Search for the cell housing the specified text and yield its (X, Y) center coordinate. 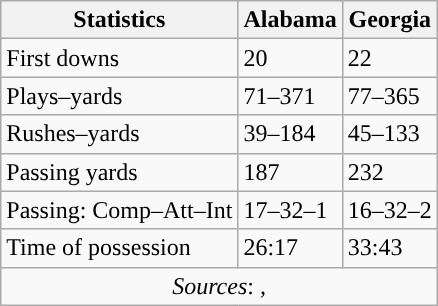
First downs (120, 58)
Plays–yards (120, 96)
Alabama (290, 20)
22 (390, 58)
Georgia (390, 20)
Passing yards (120, 172)
26:17 (290, 248)
Sources: , (220, 286)
71–371 (290, 96)
Passing: Comp–Att–Int (120, 210)
16–32–2 (390, 210)
Statistics (120, 20)
187 (290, 172)
39–184 (290, 134)
33:43 (390, 248)
Rushes–yards (120, 134)
45–133 (390, 134)
Time of possession (120, 248)
77–365 (390, 96)
17–32–1 (290, 210)
20 (290, 58)
232 (390, 172)
